Return the (X, Y) coordinate for the center point of the cell that contains the specified text.  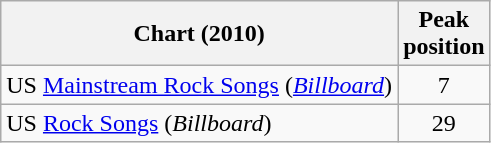
US Mainstream Rock Songs (Billboard) (200, 85)
US Rock Songs (Billboard) (200, 123)
Peakposition (444, 34)
Chart (2010) (200, 34)
29 (444, 123)
7 (444, 85)
